Capture the cell that displays the provided text and extract its [X, Y] central coordinate. 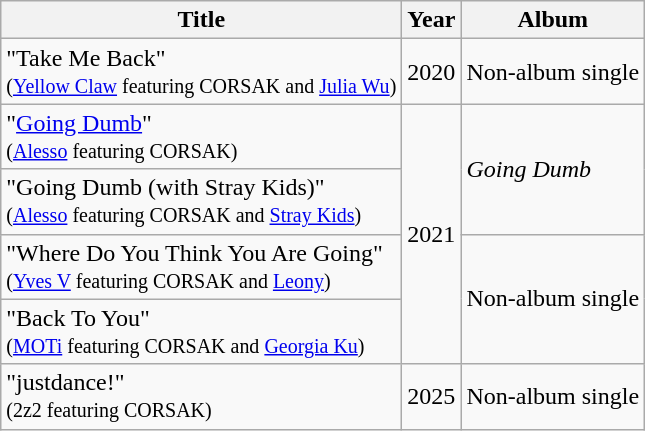
"Take Me Back"(Yellow Claw featuring CORSAK and Julia Wu) [202, 72]
Going Dumb [553, 169]
2020 [432, 72]
2021 [432, 234]
"Going Dumb (with Stray Kids)"(Alesso featuring CORSAK and Stray Kids) [202, 202]
"Going Dumb"(Alesso featuring CORSAK) [202, 136]
Album [553, 20]
"Where Do You Think You Are Going"(Yves V featuring CORSAK and Leony) [202, 266]
2025 [432, 396]
"justdance!"(2z2 featuring CORSAK) [202, 396]
Year [432, 20]
"Back To You"(MOTi featuring CORSAK and Georgia Ku) [202, 332]
Title [202, 20]
